From the cell containing the given text, extract its center point as (X, Y) coordinate. 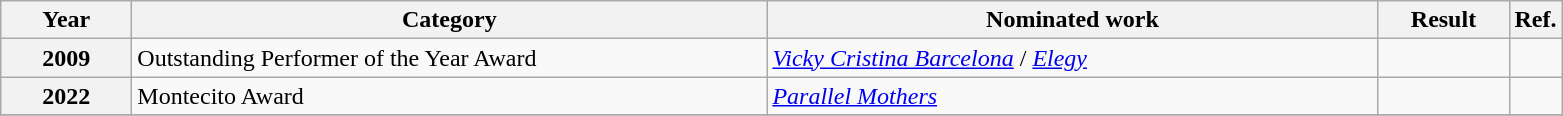
Result (1444, 20)
Category (450, 20)
Nominated work (1072, 20)
Parallel Mothers (1072, 96)
Vicky Cristina Barcelona / Elegy (1072, 58)
Year (66, 20)
2009 (66, 58)
Outstanding Performer of the Year Award (450, 58)
Ref. (1536, 20)
2022 (66, 96)
Montecito Award (450, 96)
